Return the [X, Y] coordinate for the center point of the cell that contains the specified text.  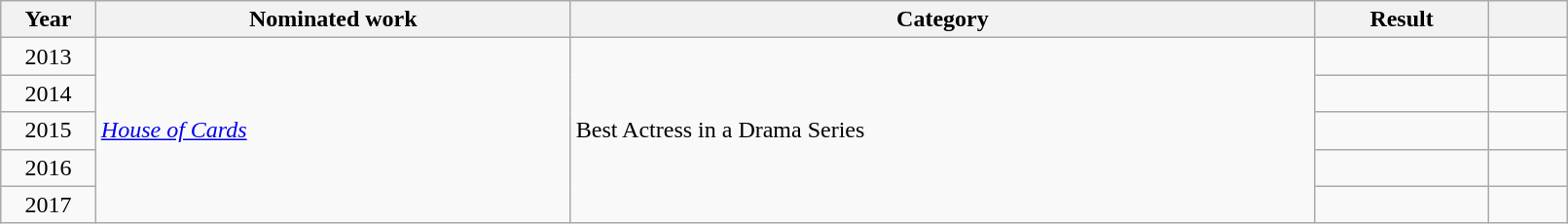
Best Actress in a Drama Series [942, 131]
Result [1402, 19]
Category [942, 19]
Nominated work [333, 19]
2015 [49, 131]
2016 [49, 168]
2017 [49, 205]
House of Cards [333, 131]
Year [49, 19]
2013 [49, 56]
2014 [49, 93]
